Scan for the cell matching the given text and deliver its [x, y] coordinate at center. 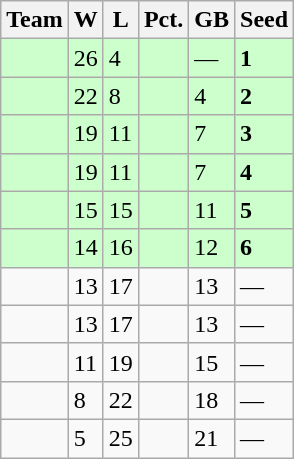
3 [264, 134]
18 [212, 400]
GB [212, 20]
14 [86, 248]
Pct. [163, 20]
W [86, 20]
Seed [264, 20]
Team [35, 20]
L [120, 20]
26 [86, 58]
16 [120, 248]
25 [120, 438]
6 [264, 248]
12 [212, 248]
21 [212, 438]
2 [264, 96]
1 [264, 58]
